Identify which cell holds the provided text, then report its [x, y] central coordinate. 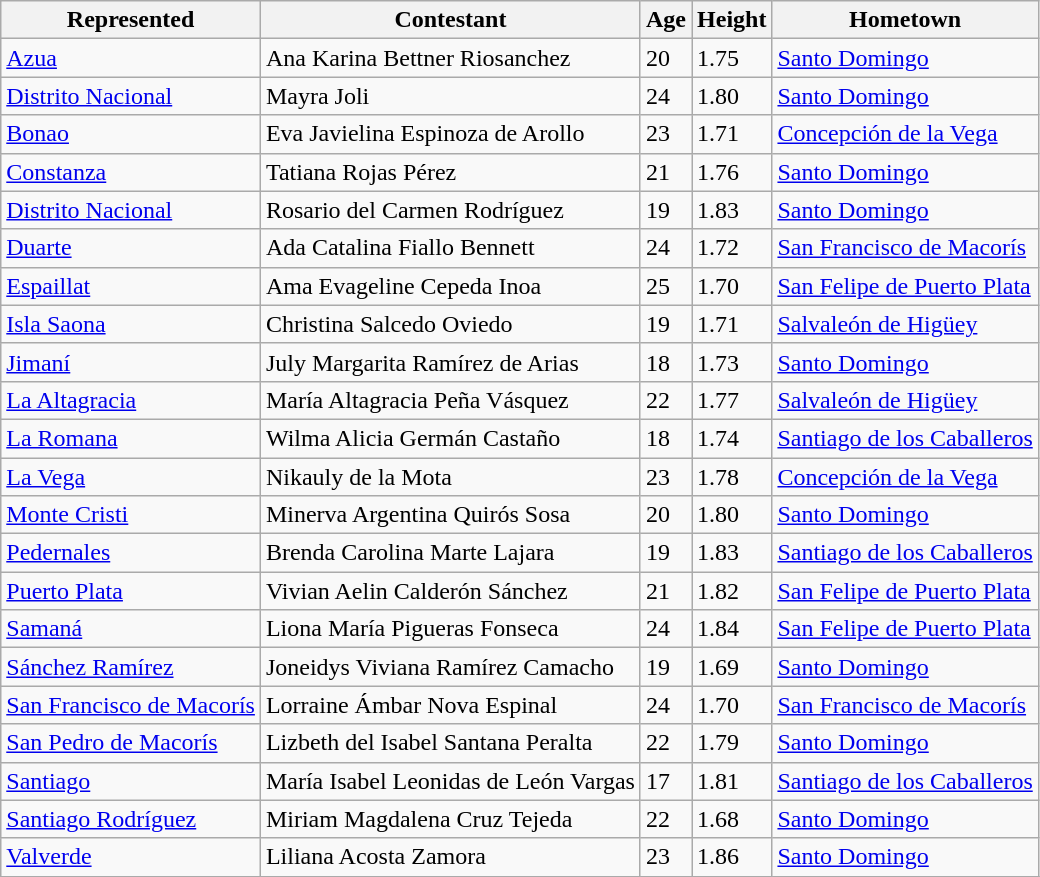
1.77 [732, 400]
Liliana Acosta Zamora [450, 857]
17 [666, 781]
Joneidys Viviana Ramírez Camacho [450, 667]
July Margarita Ramírez de Arias [450, 362]
Duarte [131, 248]
Constanza [131, 172]
Mayra Joli [450, 96]
Lizbeth del Isabel Santana Peralta [450, 743]
1.78 [732, 477]
Ama Evageline Cepeda Inoa [450, 286]
Minerva Argentina Quirós Sosa [450, 515]
Brenda Carolina Marte Lajara [450, 553]
María Isabel Leonidas de León Vargas [450, 781]
Samaná [131, 629]
Miriam Magdalena Cruz Tejeda [450, 819]
La Romana [131, 438]
Age [666, 20]
Bonao [131, 134]
Eva Javielina Espinoza de Arollo [450, 134]
1.69 [732, 667]
Christina Salcedo Oviedo [450, 324]
Vivian Aelin Calderón Sánchez [450, 591]
Monte Cristi [131, 515]
Nikauly de la Mota [450, 477]
La Altagracia [131, 400]
1.73 [732, 362]
Espaillat [131, 286]
1.84 [732, 629]
Santiago Rodríguez [131, 819]
Represented [131, 20]
Liona María Pigueras Fonseca [450, 629]
Wilma Alicia Germán Castaño [450, 438]
Hometown [905, 20]
1.79 [732, 743]
Ada Catalina Fiallo Bennett [450, 248]
1.75 [732, 58]
1.72 [732, 248]
Rosario del Carmen Rodríguez [450, 210]
1.76 [732, 172]
1.74 [732, 438]
Tatiana Rojas Pérez [450, 172]
Lorraine Ámbar Nova Espinal [450, 705]
Ana Karina Bettner Riosanchez [450, 58]
Puerto Plata [131, 591]
Sánchez Ramírez [131, 667]
Height [732, 20]
Santiago [131, 781]
San Pedro de Macorís [131, 743]
La Vega [131, 477]
1.68 [732, 819]
Contestant [450, 20]
1.81 [732, 781]
Jimaní [131, 362]
Azua [131, 58]
María Altagracia Peña Vásquez [450, 400]
1.82 [732, 591]
Valverde [131, 857]
Pedernales [131, 553]
1.86 [732, 857]
25 [666, 286]
Isla Saona [131, 324]
